Find where the given text appears and provide that cell's center as [x, y] coordinate. 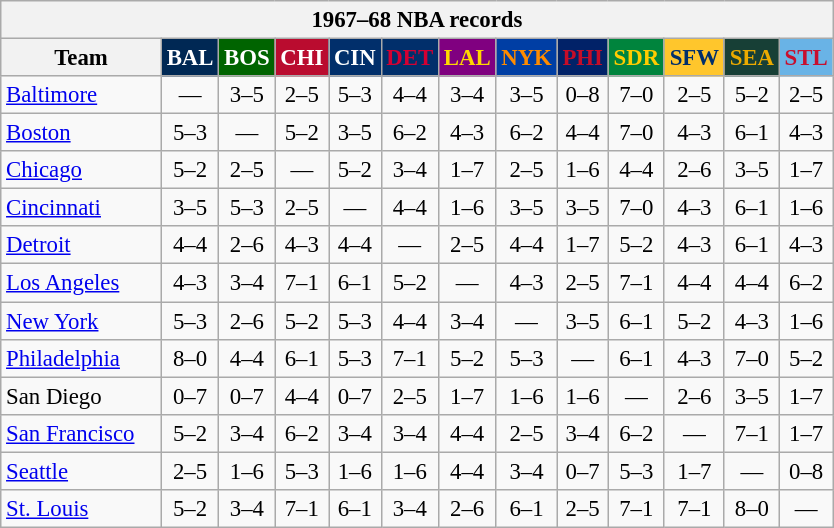
Chicago [82, 170]
Cincinnati [82, 208]
NYK [526, 58]
CIN [355, 58]
Team [82, 58]
STL [806, 58]
1967–68 NBA records [417, 20]
Detroit [82, 245]
PHI [582, 58]
San Francisco [82, 433]
LAL [466, 58]
Boston [82, 133]
CHI [302, 58]
SEA [752, 58]
Los Angeles [82, 283]
St. Louis [82, 509]
Philadelphia [82, 358]
SDR [636, 58]
Baltimore [82, 95]
DET [410, 58]
BAL [190, 58]
SFW [694, 58]
New York [82, 321]
BOS [247, 58]
Seattle [82, 471]
San Diego [82, 396]
